Determine the [X, Y] coordinate at the center of the cell enclosing the given text.  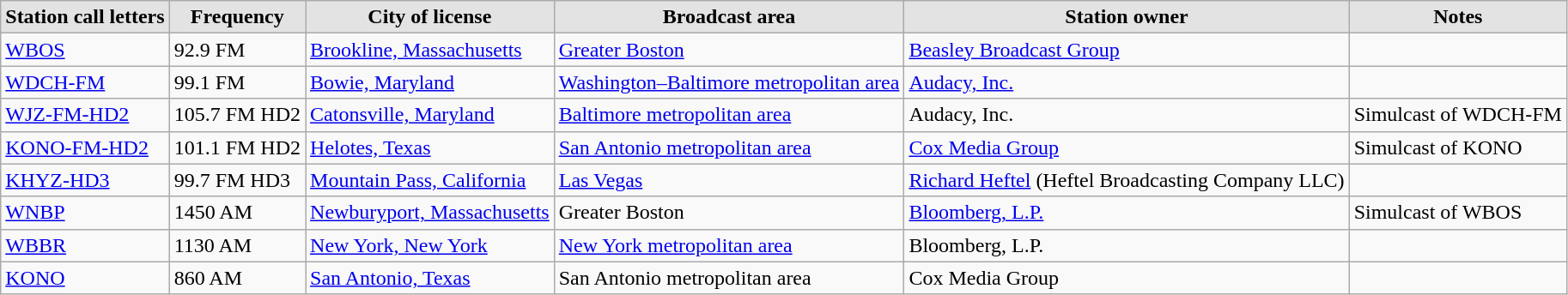
City of license [430, 17]
KHYZ-HD3 [85, 180]
WDCH-FM [85, 82]
WBBR [85, 245]
860 AM [237, 278]
WBOS [85, 50]
New York metropolitan area [729, 245]
Broadcast area [729, 17]
Notes [1458, 17]
101.1 FM HD2 [237, 147]
Richard Heftel (Heftel Broadcasting Company LLC) [1127, 180]
New York, New York [430, 245]
1450 AM [237, 213]
Bowie, Maryland [430, 82]
Mountain Pass, California [430, 180]
Simulcast of WBOS [1458, 213]
Baltimore metropolitan area [729, 115]
92.9 FM [237, 50]
105.7 FM HD2 [237, 115]
99.7 FM HD3 [237, 180]
KONO-FM-HD2 [85, 147]
Simulcast of KONO [1458, 147]
WJZ-FM-HD2 [85, 115]
Washington–Baltimore metropolitan area [729, 82]
Station owner [1127, 17]
Catonsville, Maryland [430, 115]
Newburyport, Massachusetts [430, 213]
San Antonio, Texas [430, 278]
1130 AM [237, 245]
WNBP [85, 213]
99.1 FM [237, 82]
Brookline, Massachusetts [430, 50]
KONO [85, 278]
Station call letters [85, 17]
Helotes, Texas [430, 147]
Beasley Broadcast Group [1127, 50]
Simulcast of WDCH-FM [1458, 115]
Las Vegas [729, 180]
Frequency [237, 17]
